Find where the given text appears and provide that cell's center as (x, y) coordinate. 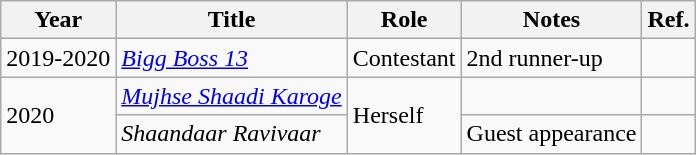
Shaandaar Ravivaar (232, 134)
2nd runner-up (552, 58)
Title (232, 20)
Bigg Boss 13 (232, 58)
Role (404, 20)
Herself (404, 115)
Mujhse Shaadi Karoge (232, 96)
Notes (552, 20)
Year (58, 20)
Ref. (668, 20)
2019-2020 (58, 58)
Guest appearance (552, 134)
2020 (58, 115)
Contestant (404, 58)
